Identify which cell holds the provided text, then report its (X, Y) central coordinate. 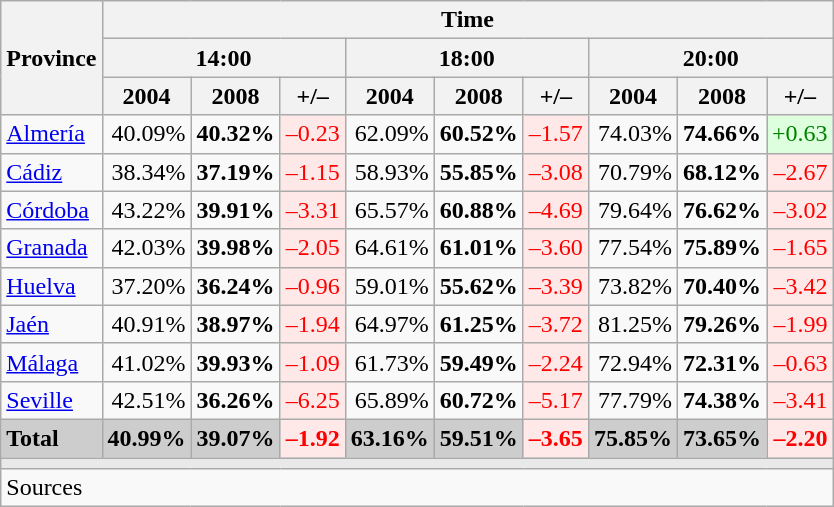
77.79% (632, 400)
39.98% (236, 248)
74.03% (632, 134)
–0.96 (312, 286)
Granada (52, 248)
42.51% (146, 400)
38.97% (236, 324)
74.38% (722, 400)
–2.05 (312, 248)
55.62% (478, 286)
61.01% (478, 248)
+0.63 (800, 134)
38.34% (146, 172)
40.09% (146, 134)
79.26% (722, 324)
37.20% (146, 286)
74.66% (722, 134)
–0.63 (800, 362)
60.72% (478, 400)
–2.24 (556, 362)
70.79% (632, 172)
39.07% (236, 438)
–1.15 (312, 172)
18:00 (466, 58)
42.03% (146, 248)
–1.99 (800, 324)
36.24% (236, 286)
Jaén (52, 324)
72.94% (632, 362)
76.62% (722, 210)
–3.42 (800, 286)
81.25% (632, 324)
43.22% (146, 210)
Huelva (52, 286)
–3.08 (556, 172)
60.88% (478, 210)
20:00 (710, 58)
14:00 (224, 58)
64.97% (390, 324)
Málaga (52, 362)
–6.25 (312, 400)
37.19% (236, 172)
40.91% (146, 324)
Province (52, 58)
–3.72 (556, 324)
39.91% (236, 210)
36.26% (236, 400)
–3.60 (556, 248)
65.57% (390, 210)
62.09% (390, 134)
63.16% (390, 438)
Total (52, 438)
79.64% (632, 210)
–2.20 (800, 438)
59.49% (478, 362)
Seville (52, 400)
65.89% (390, 400)
Almería (52, 134)
59.51% (478, 438)
–0.23 (312, 134)
–1.09 (312, 362)
40.32% (236, 134)
75.85% (632, 438)
40.99% (146, 438)
73.65% (722, 438)
39.93% (236, 362)
–1.94 (312, 324)
60.52% (478, 134)
–3.41 (800, 400)
–1.57 (556, 134)
–3.39 (556, 286)
–3.65 (556, 438)
61.25% (478, 324)
Sources (417, 488)
Cádiz (52, 172)
75.89% (722, 248)
73.82% (632, 286)
41.02% (146, 362)
–4.69 (556, 210)
Time (468, 20)
–3.02 (800, 210)
–1.65 (800, 248)
70.40% (722, 286)
–5.17 (556, 400)
55.85% (478, 172)
Córdoba (52, 210)
58.93% (390, 172)
64.61% (390, 248)
–1.92 (312, 438)
61.73% (390, 362)
77.54% (632, 248)
59.01% (390, 286)
68.12% (722, 172)
–2.67 (800, 172)
72.31% (722, 362)
–3.31 (312, 210)
